From the cell containing the given text, extract its center point as (x, y) coordinate. 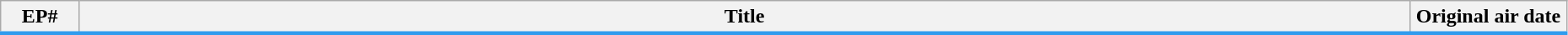
EP# (40, 17)
Original air date (1489, 17)
Title (745, 17)
